Scan for the cell matching the given text and deliver its (x, y) coordinate at center. 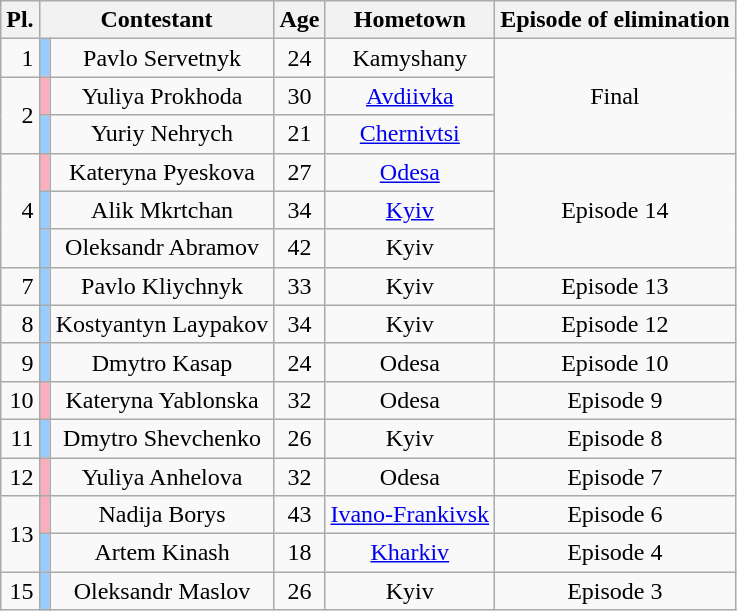
8 (20, 324)
1 (20, 58)
Yuriy Nehrych (162, 134)
Episode 14 (615, 210)
Kamyshany (410, 58)
Episode 12 (615, 324)
Yuliya Prokhoda (162, 96)
Pl. (20, 20)
43 (300, 515)
2 (20, 115)
Final (615, 96)
Hometown (410, 20)
Kostyantyn Laypakov (162, 324)
Yuliya Anhelova (162, 477)
15 (20, 591)
18 (300, 553)
21 (300, 134)
Episode 8 (615, 438)
Dmytro Kasap (162, 362)
9 (20, 362)
Nadija Borys (162, 515)
Episode 13 (615, 286)
Ivano-Frankivsk (410, 515)
12 (20, 477)
42 (300, 248)
Episode 4 (615, 553)
Oleksandr Abramov (162, 248)
Alik Mkrtchan (162, 210)
11 (20, 438)
Kateryna Pyeskova (162, 172)
33 (300, 286)
27 (300, 172)
Kateryna Yablonska (162, 400)
10 (20, 400)
Avdiivka (410, 96)
4 (20, 210)
30 (300, 96)
Artem Kinash (162, 553)
Chernivtsi (410, 134)
13 (20, 534)
Pavlo Kliychnyk (162, 286)
Kharkiv (410, 553)
Episode 7 (615, 477)
Age (300, 20)
Episode of elimination (615, 20)
Episode 10 (615, 362)
Episode 3 (615, 591)
Episode 9 (615, 400)
Pavlo Servetnyk (162, 58)
Contestant (156, 20)
Oleksandr Maslov (162, 591)
7 (20, 286)
Episode 6 (615, 515)
Dmytro Shevchenko (162, 438)
